Find where the given text appears and provide that cell's center as (X, Y) coordinate. 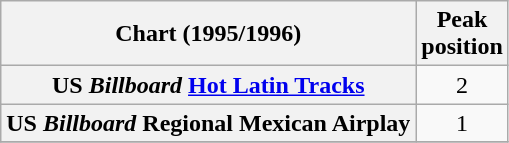
Chart (1995/1996) (208, 34)
US Billboard Hot Latin Tracks (208, 85)
Peakposition (462, 34)
1 (462, 123)
US Billboard Regional Mexican Airplay (208, 123)
2 (462, 85)
